From the cell containing the given text, extract its center point as (X, Y) coordinate. 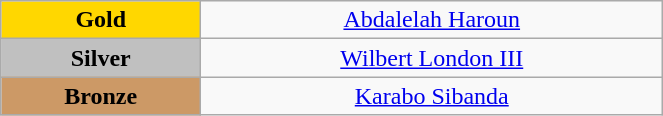
Gold (101, 20)
Abdalelah Haroun (432, 20)
Silver (101, 58)
Wilbert London III (432, 58)
Bronze (101, 96)
Karabo Sibanda (432, 96)
